Provide the [x, y] coordinate of the cell's center where the given text is located.  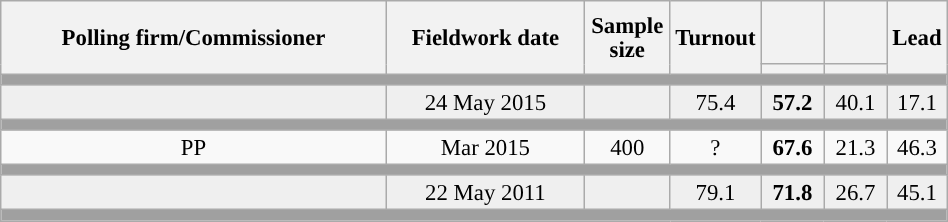
57.2 [792, 102]
Polling firm/Commissioner [194, 38]
? [716, 148]
79.1 [716, 194]
21.3 [856, 148]
40.1 [856, 102]
26.7 [856, 194]
Mar 2015 [485, 148]
Turnout [716, 38]
Sample size [627, 38]
PP [194, 148]
Lead [917, 38]
17.1 [917, 102]
22 May 2011 [485, 194]
71.8 [792, 194]
46.3 [917, 148]
45.1 [917, 194]
24 May 2015 [485, 102]
75.4 [716, 102]
400 [627, 148]
67.6 [792, 148]
Fieldwork date [485, 38]
